Output the [x, y] coordinate of the center of the cell containing the given text.  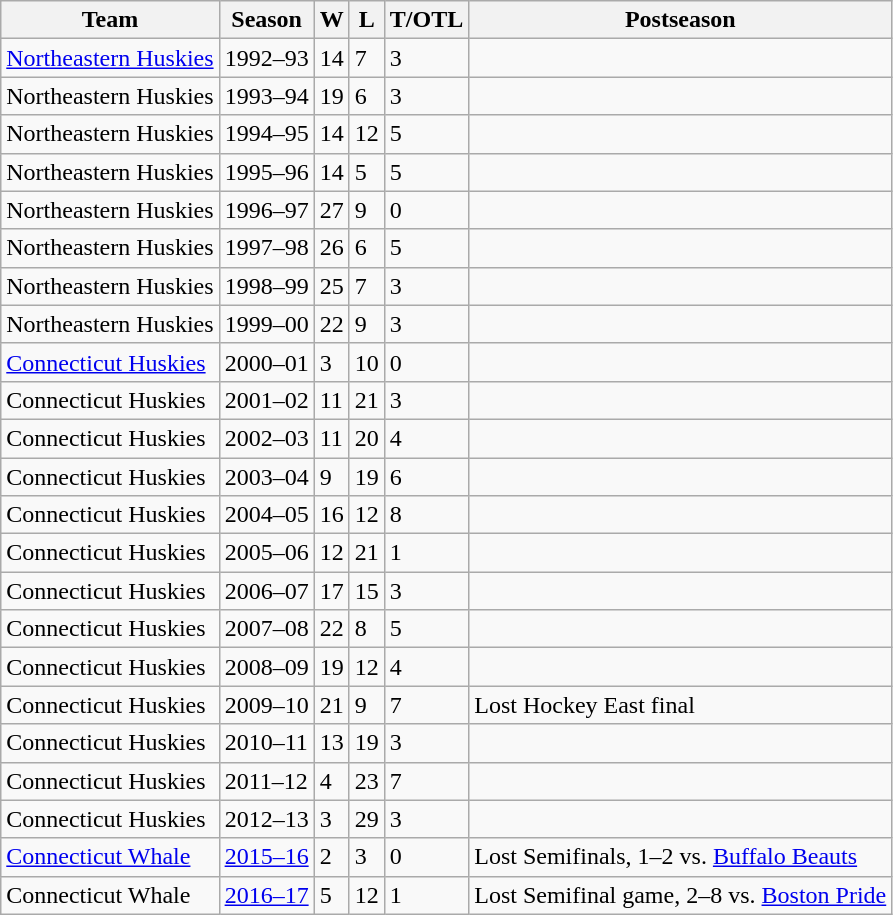
2 [332, 857]
1994–95 [266, 134]
27 [332, 210]
W [332, 20]
1992–93 [266, 58]
2015–16 [266, 857]
2005–06 [266, 553]
1996–97 [266, 210]
1998–99 [266, 286]
15 [366, 591]
1997–98 [266, 248]
2010–11 [266, 743]
20 [366, 438]
1993–94 [266, 96]
1995–96 [266, 172]
2006–07 [266, 591]
2008–09 [266, 667]
2016–17 [266, 895]
1999–00 [266, 324]
2001–02 [266, 400]
2004–05 [266, 515]
L [366, 20]
16 [332, 515]
29 [366, 819]
13 [332, 743]
23 [366, 781]
25 [332, 286]
26 [332, 248]
10 [366, 362]
Lost Semifinal game, 2–8 vs. Boston Pride [680, 895]
T/OTL [426, 20]
Season [266, 20]
17 [332, 591]
Lost Semifinals, 1–2 vs. Buffalo Beauts [680, 857]
2007–08 [266, 629]
Team [110, 20]
2009–10 [266, 705]
2000–01 [266, 362]
2003–04 [266, 477]
Lost Hockey East final [680, 705]
2002–03 [266, 438]
2012–13 [266, 819]
Postseason [680, 20]
2011–12 [266, 781]
